Provide the [x, y] coordinate of the cell's center where the given text is located.  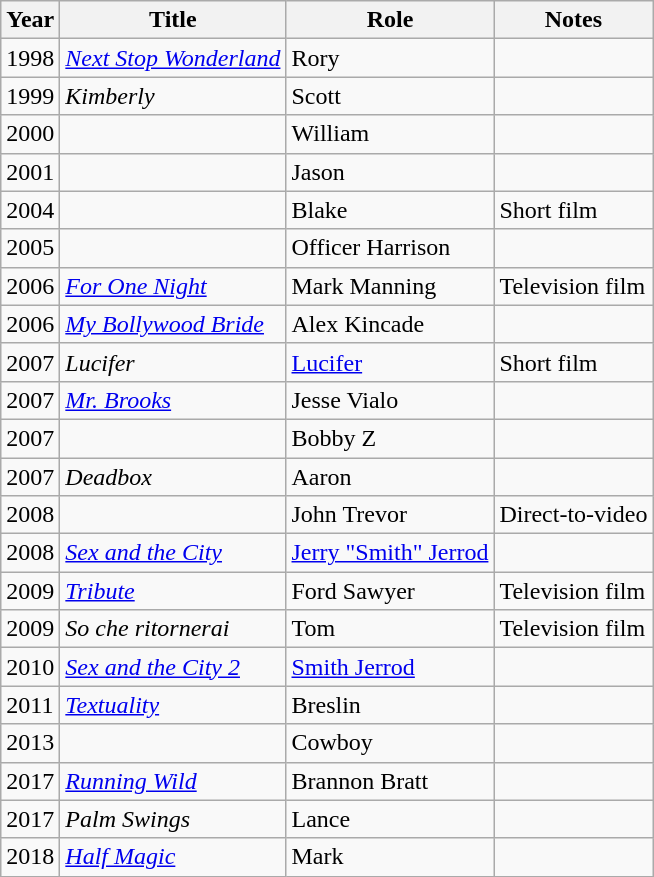
2001 [30, 172]
Mark [390, 857]
Jerry "Smith" Jerrod [390, 553]
Role [390, 20]
Deadbox [173, 477]
Half Magic [173, 857]
Officer Harrison [390, 248]
Rory [390, 58]
1998 [30, 58]
Mark Manning [390, 286]
John Trevor [390, 515]
Blake [390, 210]
Bobby Z [390, 438]
Brannon Bratt [390, 781]
Lance [390, 819]
Kimberly [173, 96]
Palm Swings [173, 819]
1999 [30, 96]
Alex Kincade [390, 324]
My Bollywood Bride [173, 324]
Textuality [173, 705]
Mr. Brooks [173, 400]
2011 [30, 705]
2005 [30, 248]
So che ritornerai [173, 629]
Sex and the City 2 [173, 667]
2010 [30, 667]
2000 [30, 134]
2013 [30, 743]
For One Night [173, 286]
Jason [390, 172]
Tom [390, 629]
2004 [30, 210]
Scott [390, 96]
Breslin [390, 705]
Smith Jerrod [390, 667]
Year [30, 20]
Cowboy [390, 743]
Next Stop Wonderland [173, 58]
Running Wild [173, 781]
2018 [30, 857]
Sex and the City [173, 553]
Direct-to-video [574, 515]
Ford Sawyer [390, 591]
Jesse Vialo [390, 400]
Aaron [390, 477]
Notes [574, 20]
William [390, 134]
Tribute [173, 591]
Title [173, 20]
